Provide the (X, Y) coordinate of the cell's center where the given text is located.  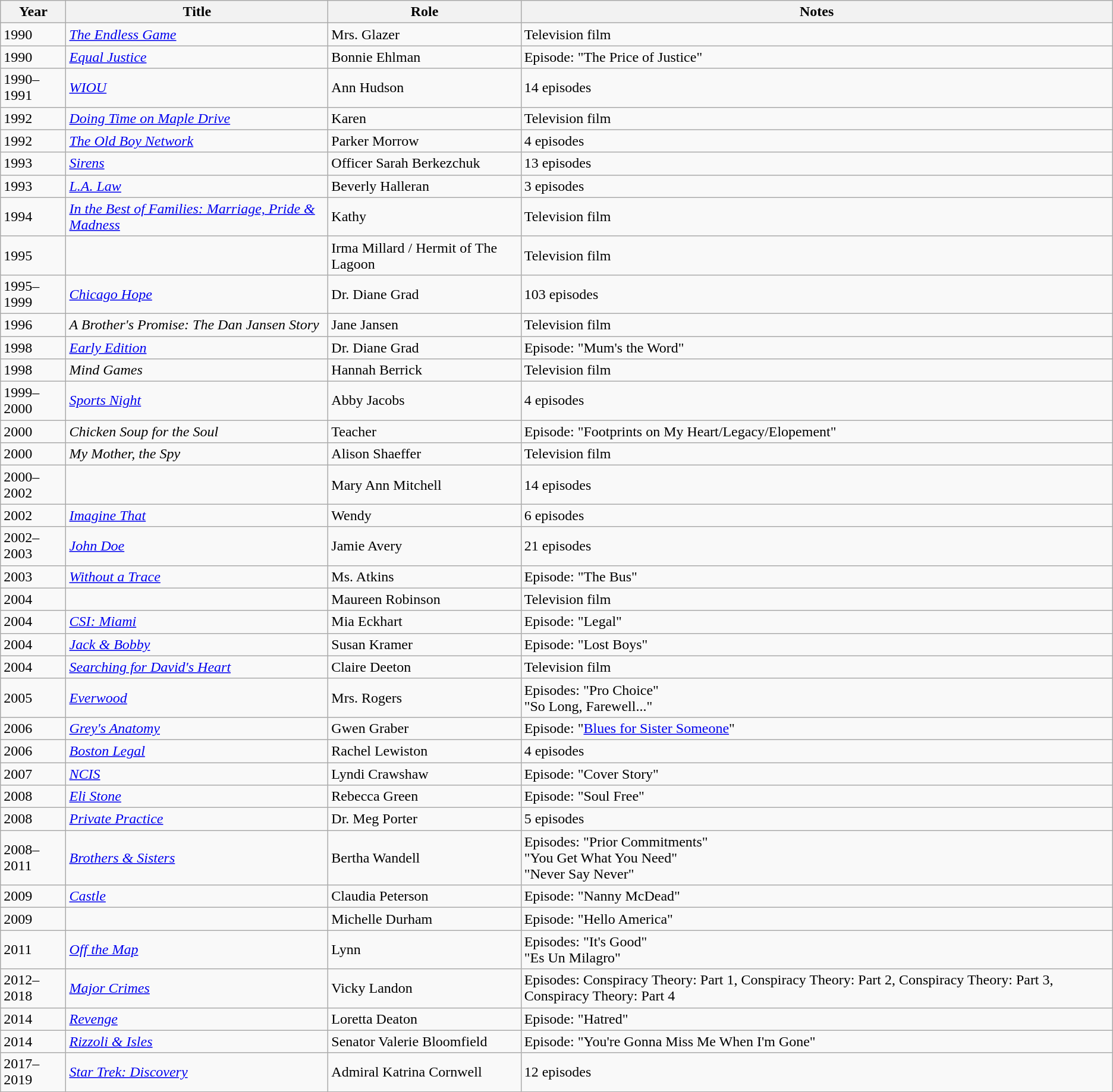
Irma Millard / Hermit of The Lagoon (425, 256)
Alison Shaeffer (425, 454)
Ms. Atkins (425, 577)
Episode: "The Bus" (817, 577)
Rebecca Green (425, 797)
Chicago Hope (197, 294)
Brothers & Sisters (197, 858)
Major Crimes (197, 988)
Bertha Wandell (425, 858)
6 episodes (817, 515)
1996 (33, 325)
2000–2002 (33, 485)
Beverly Halleran (425, 186)
Year (33, 12)
Claudia Peterson (425, 896)
Sports Night (197, 401)
2002 (33, 515)
Admiral Katrina Cornwell (425, 1072)
Bonnie Ehlman (425, 57)
Episode: "Mum's the Word" (817, 348)
Imagine That (197, 515)
Eli Stone (197, 797)
Episode: "Cover Story" (817, 773)
Loretta Deaton (425, 1019)
5 episodes (817, 819)
Equal Justice (197, 57)
Rachel Lewiston (425, 751)
John Doe (197, 546)
Episodes: "Prior Commitments""You Get What You Need""Never Say Never" (817, 858)
The Endless Game (197, 34)
Boston Legal (197, 751)
2003 (33, 577)
Doing Time on Maple Drive (197, 118)
21 episodes (817, 546)
Episode: "Footprints on My Heart/Legacy/Elopement" (817, 432)
Susan Kramer (425, 644)
Hannah Berrick (425, 370)
Role (425, 12)
Episodes: Conspiracy Theory: Part 1, Conspiracy Theory: Part 2, Conspiracy Theory: Part 3, Conspiracy Theory: Part 4 (817, 988)
Private Practice (197, 819)
1994 (33, 216)
My Mother, the Spy (197, 454)
CSI: Miami (197, 622)
Episode: "The Price of Justice" (817, 57)
103 episodes (817, 294)
Mary Ann Mitchell (425, 485)
WIOU (197, 88)
L.A. Law (197, 186)
Parker Morrow (425, 141)
3 episodes (817, 186)
Lyndi Crawshaw (425, 773)
Episode: "Nanny McDead" (817, 896)
Sirens (197, 163)
Searching for David's Heart (197, 667)
Jack & Bobby (197, 644)
Claire Deeton (425, 667)
Star Trek: Discovery (197, 1072)
A Brother's Promise: The Dan Jansen Story (197, 325)
Mia Eckhart (425, 622)
Michelle Durham (425, 919)
Revenge (197, 1019)
Ann Hudson (425, 88)
Mrs. Glazer (425, 34)
1995 (33, 256)
Jamie Avery (425, 546)
Episode: "Blues for Sister Someone" (817, 728)
Maureen Robinson (425, 599)
Mrs. Rogers (425, 698)
2007 (33, 773)
Officer Sarah Berkezchuk (425, 163)
Jane Jansen (425, 325)
12 episodes (817, 1072)
Vicky Landon (425, 988)
Off the Map (197, 950)
Episode: "Hatred" (817, 1019)
Without a Trace (197, 577)
13 episodes (817, 163)
Wendy (425, 515)
Rizzoli & Isles (197, 1041)
Title (197, 12)
2005 (33, 698)
2012–2018 (33, 988)
NCIS (197, 773)
The Old Boy Network (197, 141)
Episode: "Legal" (817, 622)
1995–1999 (33, 294)
Episode: "You're Gonna Miss Me When I'm Gone" (817, 1041)
Kathy (425, 216)
1999–2000 (33, 401)
Castle (197, 896)
Episodes: "Pro Choice""So Long, Farewell..." (817, 698)
Grey's Anatomy (197, 728)
Everwood (197, 698)
Episode: "Lost Boys" (817, 644)
2008–2011 (33, 858)
Mind Games (197, 370)
Episodes: "It's Good""Es Un Milagro" (817, 950)
Teacher (425, 432)
Dr. Meg Porter (425, 819)
Notes (817, 12)
Early Edition (197, 348)
Senator Valerie Bloomfield (425, 1041)
In the Best of Families: Marriage, Pride & Madness (197, 216)
1990–1991 (33, 88)
Episode: "Soul Free" (817, 797)
Abby Jacobs (425, 401)
2017–2019 (33, 1072)
Lynn (425, 950)
2011 (33, 950)
Episode: "Hello America" (817, 919)
Chicken Soup for the Soul (197, 432)
Karen (425, 118)
2002–2003 (33, 546)
Gwen Graber (425, 728)
